Capture the cell that displays the provided text and extract its (X, Y) central coordinate. 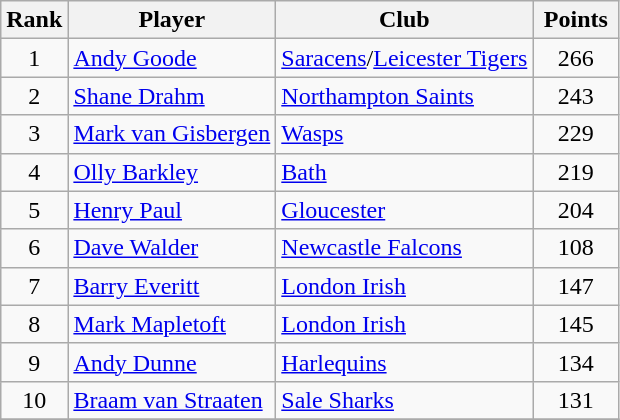
6 (34, 248)
Barry Everitt (172, 286)
Mark van Gisbergen (172, 134)
219 (576, 172)
204 (576, 210)
Dave Walder (172, 248)
Mark Mapletoft (172, 324)
Shane Drahm (172, 96)
Saracens/Leicester Tigers (404, 58)
Sale Sharks (404, 400)
Newcastle Falcons (404, 248)
134 (576, 362)
131 (576, 400)
4 (34, 172)
Wasps (404, 134)
Northampton Saints (404, 96)
8 (34, 324)
229 (576, 134)
108 (576, 248)
7 (34, 286)
Olly Barkley (172, 172)
Harlequins (404, 362)
10 (34, 400)
Andy Dunne (172, 362)
243 (576, 96)
Gloucester (404, 210)
Henry Paul (172, 210)
3 (34, 134)
Braam van Straaten (172, 400)
2 (34, 96)
266 (576, 58)
5 (34, 210)
Rank (34, 20)
Points (576, 20)
147 (576, 286)
1 (34, 58)
145 (576, 324)
Bath (404, 172)
Club (404, 20)
Player (172, 20)
Andy Goode (172, 58)
9 (34, 362)
